Return [X, Y] of the center of cell containing provided text 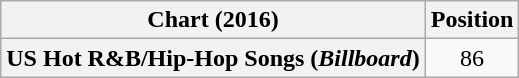
US Hot R&B/Hip-Hop Songs (Billboard) [213, 58]
Position [472, 20]
86 [472, 58]
Chart (2016) [213, 20]
